Find where the given text appears and provide that cell's center as (x, y) coordinate. 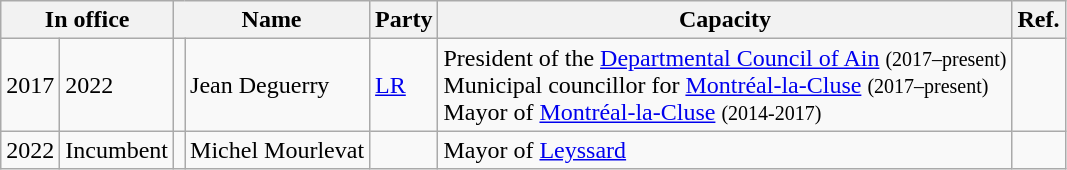
Michel Mourlevat (278, 150)
Mayor of Leyssard (725, 150)
Name (272, 20)
2017 (30, 85)
LR (404, 85)
In office (88, 20)
Capacity (725, 20)
Party (404, 20)
Jean Deguerry (278, 85)
Incumbent (117, 150)
Ref. (1038, 20)
